Search for the cell housing the specified text and yield its (X, Y) center coordinate. 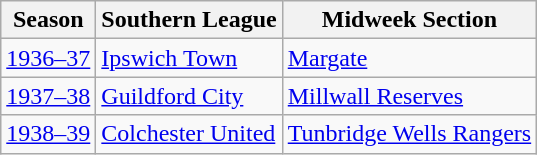
Millwall Reserves (409, 96)
Colchester United (189, 134)
1938–39 (48, 134)
Guildford City (189, 96)
Season (48, 20)
Ipswich Town (189, 58)
1937–38 (48, 96)
Margate (409, 58)
Tunbridge Wells Rangers (409, 134)
1936–37 (48, 58)
Southern League (189, 20)
Midweek Section (409, 20)
